Find where the given text appears and provide that cell's center as [X, Y] coordinate. 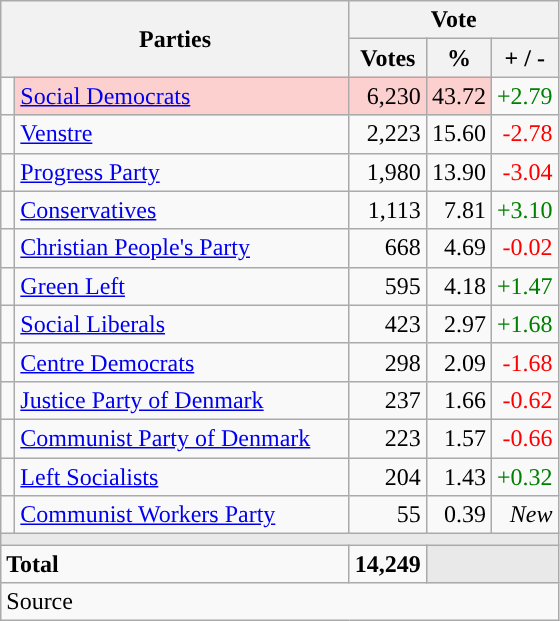
Total [176, 564]
Green Left [182, 286]
New [524, 515]
1,113 [388, 210]
1,980 [388, 172]
4.69 [458, 248]
55 [388, 515]
+0.32 [524, 477]
1.57 [458, 438]
Centre Democrats [182, 362]
+ / - [524, 58]
Left Socialists [182, 477]
15.60 [458, 134]
1.66 [458, 400]
-0.62 [524, 400]
Communist Workers Party [182, 515]
Social Liberals [182, 324]
-1.68 [524, 362]
1.43 [458, 477]
-3.04 [524, 172]
2.09 [458, 362]
Social Democrats [182, 96]
298 [388, 362]
-2.78 [524, 134]
% [458, 58]
237 [388, 400]
Communist Party of Denmark [182, 438]
Vote [454, 20]
+2.79 [524, 96]
2,223 [388, 134]
14,249 [388, 564]
Progress Party [182, 172]
204 [388, 477]
Votes [388, 58]
+1.47 [524, 286]
4.18 [458, 286]
Justice Party of Denmark [182, 400]
223 [388, 438]
7.81 [458, 210]
595 [388, 286]
43.72 [458, 96]
Venstre [182, 134]
668 [388, 248]
-0.66 [524, 438]
+1.68 [524, 324]
0.39 [458, 515]
+3.10 [524, 210]
423 [388, 324]
Source [280, 602]
Christian People's Party [182, 248]
Conservatives [182, 210]
2.97 [458, 324]
6,230 [388, 96]
13.90 [458, 172]
Parties [176, 39]
-0.02 [524, 248]
